Search for the cell housing the specified text and yield its (X, Y) center coordinate. 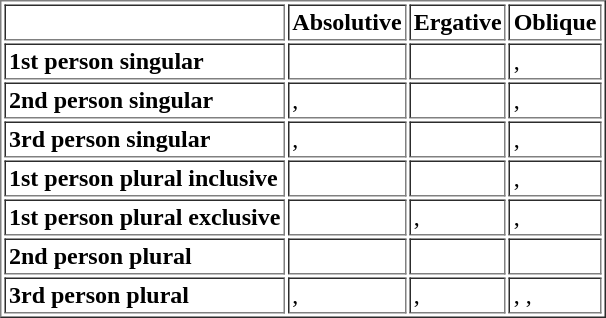
1st person plural inclusive (144, 178)
Oblique (555, 22)
3rd person plural (144, 296)
3rd person singular (144, 140)
Absolutive (347, 22)
1st person plural exclusive (144, 218)
1st person singular (144, 62)
, , (555, 296)
2nd person plural (144, 256)
Ergative (458, 22)
2nd person singular (144, 100)
